Provide the [x, y] coordinate of the cell's center where the given text is located.  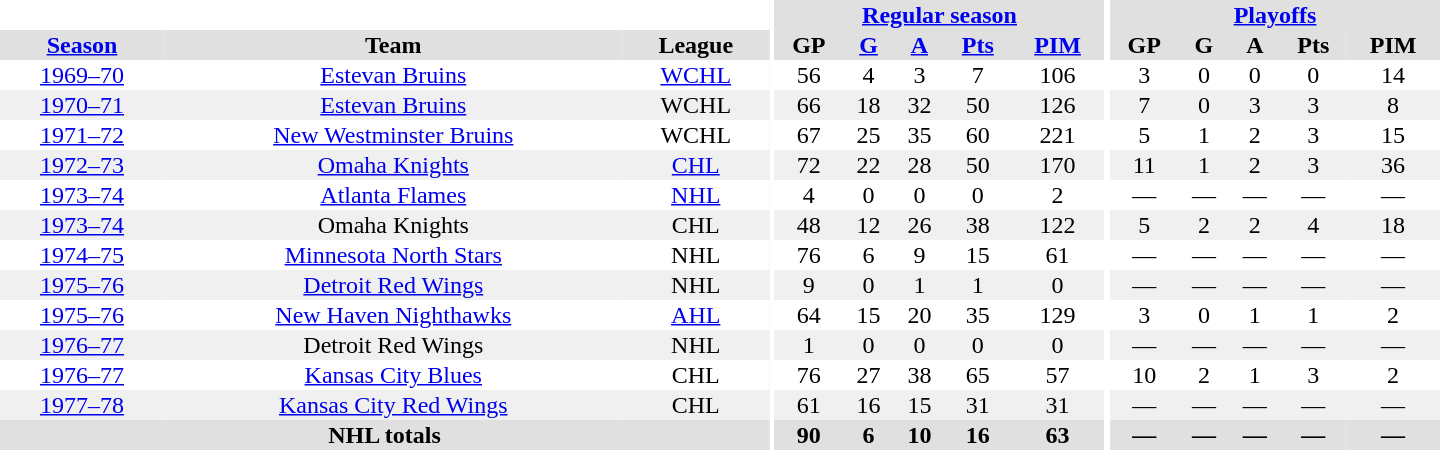
Team [394, 45]
Season [82, 45]
25 [868, 135]
72 [809, 165]
28 [920, 165]
8 [1393, 105]
1969–70 [82, 75]
20 [920, 315]
65 [978, 375]
NHL totals [384, 435]
36 [1393, 165]
32 [920, 105]
90 [809, 435]
League [696, 45]
221 [1058, 135]
64 [809, 315]
27 [868, 375]
14 [1393, 75]
Kansas City Blues [394, 375]
106 [1058, 75]
1977–78 [82, 405]
Atlanta Flames [394, 195]
60 [978, 135]
Playoffs [1275, 15]
56 [809, 75]
129 [1058, 315]
Minnesota North Stars [394, 255]
63 [1058, 435]
122 [1058, 225]
Kansas City Red Wings [394, 405]
Regular season [940, 15]
New Haven Nighthawks [394, 315]
57 [1058, 375]
AHL [696, 315]
11 [1144, 165]
1971–72 [82, 135]
67 [809, 135]
1974–75 [82, 255]
170 [1058, 165]
1972–73 [82, 165]
48 [809, 225]
26 [920, 225]
1970–71 [82, 105]
12 [868, 225]
22 [868, 165]
New Westminster Bruins [394, 135]
126 [1058, 105]
66 [809, 105]
